Extract the [X, Y] coordinate from the center of the cell holding the provided text.  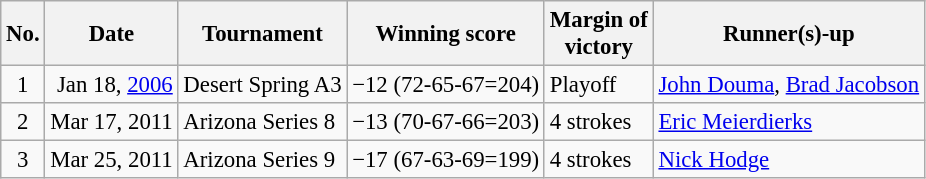
−13 (70-67-66=203) [446, 122]
Desert Spring A3 [262, 85]
Date [112, 34]
Mar 17, 2011 [112, 122]
John Douma, Brad Jacobson [788, 85]
Jan 18, 2006 [112, 85]
Nick Hodge [788, 160]
Playoff [598, 85]
−12 (72-65-67=204) [446, 85]
Mar 25, 2011 [112, 160]
Arizona Series 9 [262, 160]
Winning score [446, 34]
Eric Meierdierks [788, 122]
Tournament [262, 34]
Margin ofvictory [598, 34]
1 [23, 85]
Runner(s)-up [788, 34]
2 [23, 122]
Arizona Series 8 [262, 122]
−17 (67-63-69=199) [446, 160]
3 [23, 160]
No. [23, 34]
